Detect which cell encompasses the target text, then output its (X, Y) center coordinate. 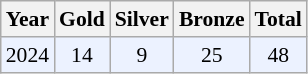
2024 (28, 55)
14 (82, 55)
Silver (142, 19)
Year (28, 19)
Gold (82, 19)
Bronze (212, 19)
48 (278, 55)
Total (278, 19)
9 (142, 55)
25 (212, 55)
